Detect which cell encompasses the target text, then output its (X, Y) center coordinate. 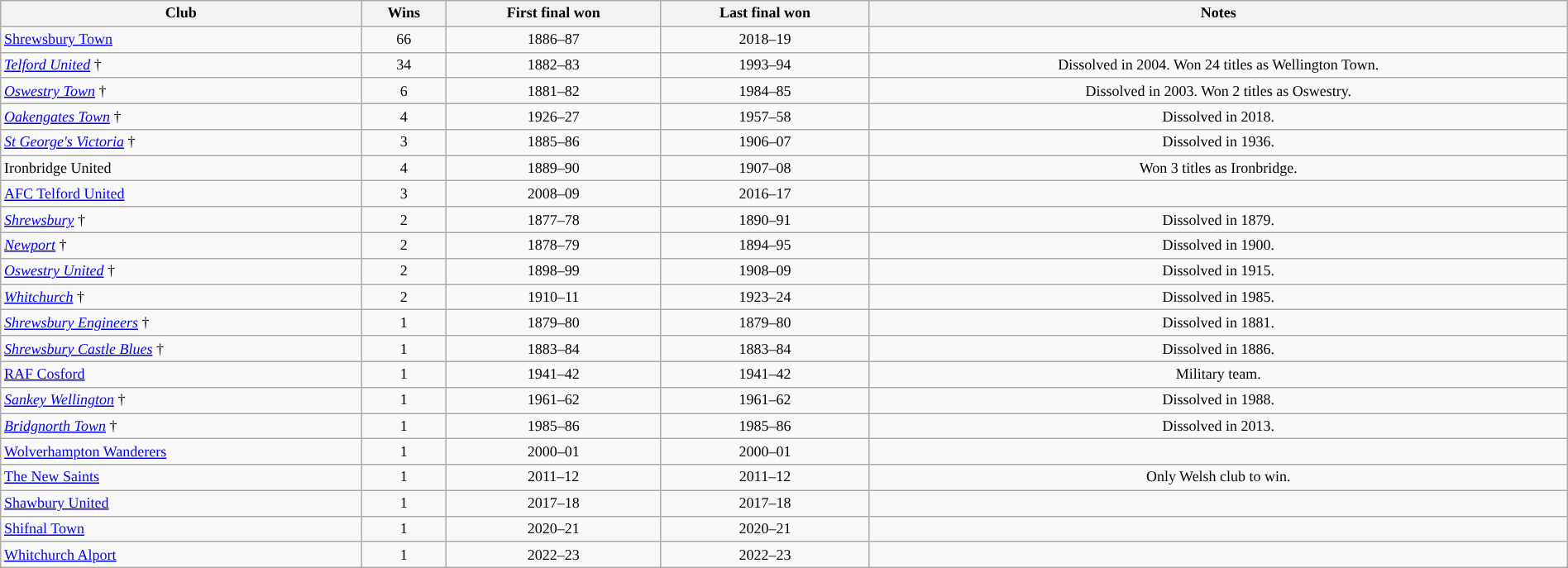
AFC Telford United (181, 193)
1906–07 (766, 142)
Shrewsbury Castle Blues † (181, 349)
Dissolved in 2018. (1218, 116)
Dissolved in 2004. Won 24 titles as Wellington Town. (1218, 64)
Wins (404, 13)
1886–87 (554, 40)
1894–95 (766, 245)
Dissolved in 1936. (1218, 142)
1908–09 (766, 271)
Bridgnorth Town † (181, 427)
34 (404, 64)
Ironbridge United (181, 169)
Whitchurch † (181, 298)
6 (404, 91)
Club (181, 13)
1923–24 (766, 298)
1890–91 (766, 220)
RAF Cosford (181, 374)
1881–82 (554, 91)
Dissolved in 2003. Won 2 titles as Oswestry. (1218, 91)
Dissolved in 1985. (1218, 298)
Oakengates Town † (181, 116)
Won 3 titles as Ironbridge. (1218, 169)
Sankey Wellington † (181, 400)
1898–99 (554, 271)
Dissolved in 1881. (1218, 322)
1885–86 (554, 142)
St George's Victoria † (181, 142)
2016–17 (766, 193)
Shawbury United (181, 503)
Shifnal Town (181, 529)
2018–19 (766, 40)
1882–83 (554, 64)
Telford United † (181, 64)
1889–90 (554, 169)
1877–78 (554, 220)
66 (404, 40)
Shrewsbury † (181, 220)
Newport † (181, 245)
Dissolved in 1900. (1218, 245)
The New Saints (181, 478)
Dissolved in 2013. (1218, 427)
Military team. (1218, 374)
Dissolved in 1915. (1218, 271)
Wolverhampton Wanderers (181, 451)
1878–79 (554, 245)
Only Welsh club to win. (1218, 478)
Oswestry Town † (181, 91)
Dissolved in 1988. (1218, 400)
2008–09 (554, 193)
1984–85 (766, 91)
Dissolved in 1879. (1218, 220)
1957–58 (766, 116)
Whitchurch Alport (181, 554)
1993–94 (766, 64)
Shrewsbury Engineers † (181, 322)
1907–08 (766, 169)
Shrewsbury Town (181, 40)
Notes (1218, 13)
1910–11 (554, 298)
1926–27 (554, 116)
Oswestry United † (181, 271)
Last final won (766, 13)
First final won (554, 13)
Dissolved in 1886. (1218, 349)
